Return [x, y] of the center of cell containing provided text 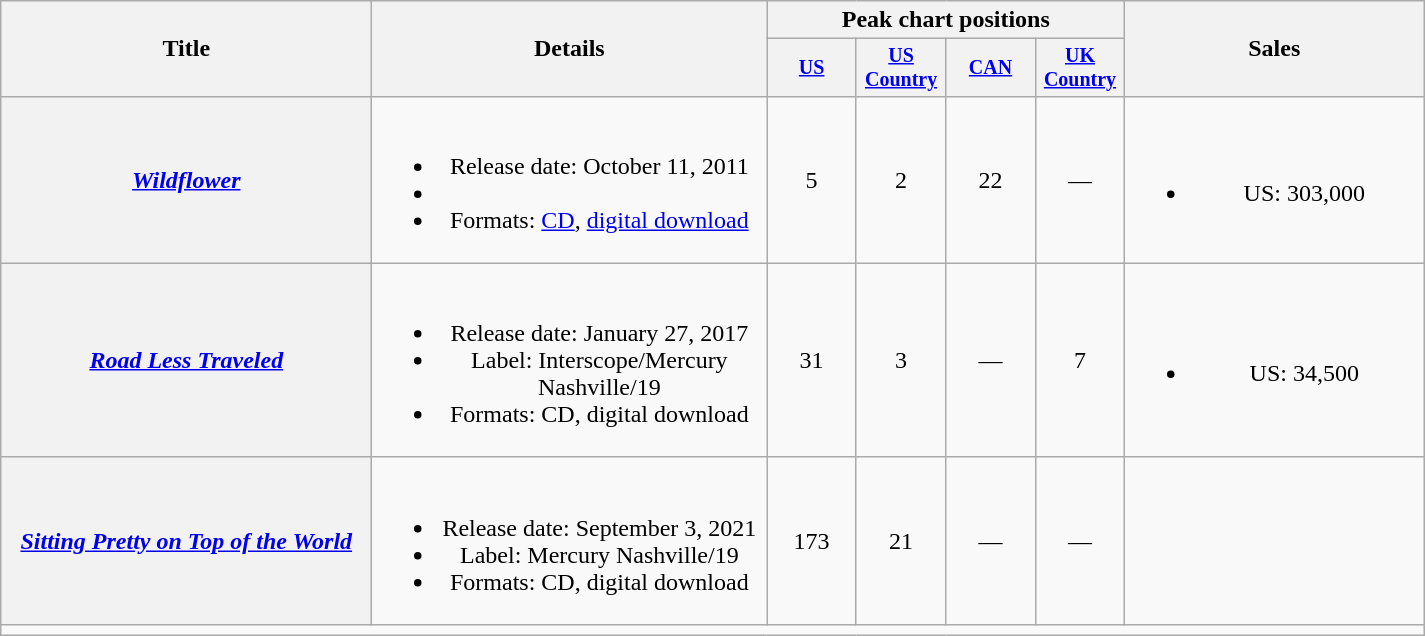
31 [812, 360]
CAN [990, 68]
US Country [900, 68]
US: 34,500 [1274, 360]
Road Less Traveled [186, 360]
US: 303,000 [1274, 180]
5 [812, 180]
22 [990, 180]
Sitting Pretty on Top of the World [186, 540]
US [812, 68]
173 [812, 540]
2 [900, 180]
Release date: September 3, 2021Label: Mercury Nashville/19Formats: CD, digital download [570, 540]
Sales [1274, 49]
21 [900, 540]
Wildflower [186, 180]
Release date: October 11, 2011Formats: CD, digital download [570, 180]
Details [570, 49]
Release date: January 27, 2017Label: Interscope/Mercury Nashville/19Formats: CD, digital download [570, 360]
Title [186, 49]
Peak chart positions [946, 20]
UK Country [1080, 68]
7 [1080, 360]
3 [900, 360]
